For the text-containing cell, return its midpoint in (X, Y) coordinate format. 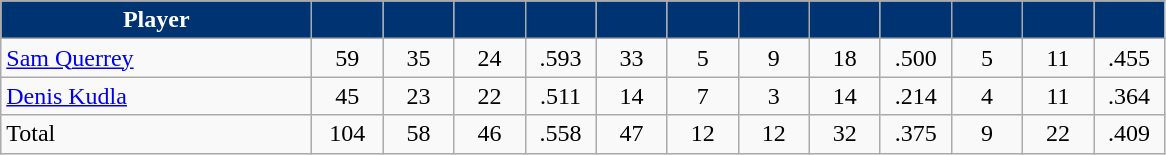
.364 (1130, 96)
32 (844, 134)
46 (490, 134)
.593 (560, 58)
Denis Kudla (156, 96)
58 (418, 134)
3 (774, 96)
4 (986, 96)
Sam Querrey (156, 58)
104 (348, 134)
.558 (560, 134)
.214 (916, 96)
.409 (1130, 134)
59 (348, 58)
Total (156, 134)
23 (418, 96)
18 (844, 58)
33 (632, 58)
.511 (560, 96)
.375 (916, 134)
7 (702, 96)
Player (156, 20)
.455 (1130, 58)
45 (348, 96)
.500 (916, 58)
47 (632, 134)
24 (490, 58)
35 (418, 58)
